Detect which cell encompasses the target text, then output its [X, Y] center coordinate. 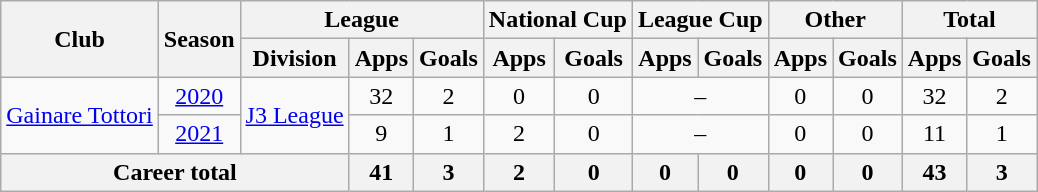
41 [381, 172]
11 [934, 134]
Division [294, 58]
Career total [175, 172]
Gainare Tottori [80, 115]
9 [381, 134]
Total [969, 20]
National Cup [558, 20]
Other [835, 20]
43 [934, 172]
J3 League [294, 115]
League [362, 20]
Club [80, 39]
League Cup [700, 20]
Season [199, 39]
2021 [199, 134]
2020 [199, 96]
